Return the [X, Y] coordinate for the center point of the cell that contains the specified text.  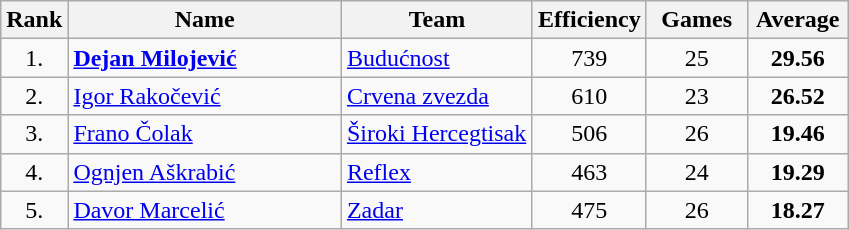
610 [589, 96]
18.27 [798, 210]
463 [589, 172]
29.56 [798, 58]
Team [436, 20]
Efficiency [589, 20]
475 [589, 210]
24 [696, 172]
19.46 [798, 134]
Games [696, 20]
23 [696, 96]
1. [34, 58]
26.52 [798, 96]
Frano Čolak [205, 134]
Davor Marcelić [205, 210]
Rank [34, 20]
Ognjen Aškrabić [205, 172]
Budućnost [436, 58]
Zadar [436, 210]
Average [798, 20]
Igor Rakočević [205, 96]
Dejan Milojević [205, 58]
Name [205, 20]
Široki Hercegtisak [436, 134]
2. [34, 96]
5. [34, 210]
19.29 [798, 172]
739 [589, 58]
Reflex [436, 172]
3. [34, 134]
25 [696, 58]
506 [589, 134]
4. [34, 172]
Crvena zvezda [436, 96]
